From the cell containing the given text, extract its center point as (x, y) coordinate. 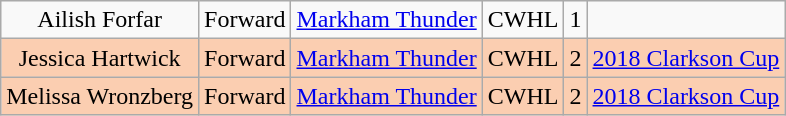
Jessica Hartwick (100, 58)
Melissa Wronzberg (100, 96)
Ailish Forfar (100, 20)
1 (576, 20)
